Return [X, Y] of the center of cell containing provided text 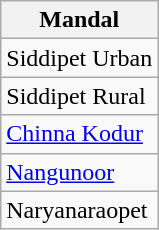
Mandal [80, 20]
Siddipet Urban [80, 58]
Nangunoor [80, 172]
Naryanaraopet [80, 210]
Chinna Kodur [80, 134]
Siddipet Rural [80, 96]
